From the cell containing the given text, extract its center point as (X, Y) coordinate. 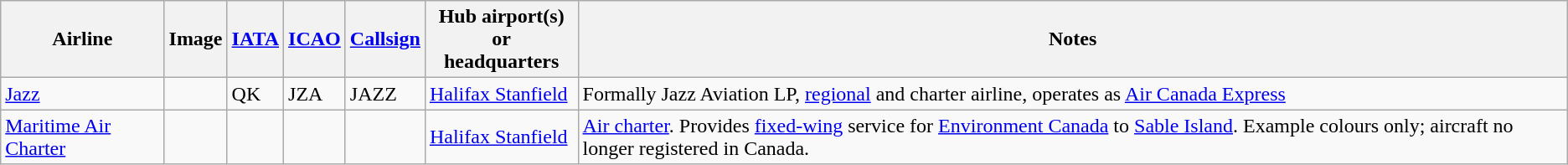
Maritime Air Charter (82, 137)
Notes (1072, 39)
IATA (255, 39)
Callsign (385, 39)
QK (255, 94)
Formally Jazz Aviation LP, regional and charter airline, operates as Air Canada Express (1072, 94)
Image (196, 39)
Hub airport(s) orheadquarters (501, 39)
JZA (315, 94)
ICAO (315, 39)
Airline (82, 39)
Air charter. Provides fixed-wing service for Environment Canada to Sable Island. Example colours only; aircraft no longer registered in Canada. (1072, 137)
Jazz (82, 94)
JAZZ (385, 94)
